Scan for the cell matching the given text and deliver its [x, y] coordinate at center. 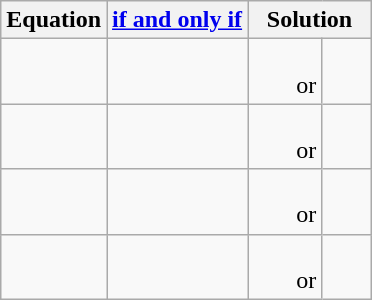
Equation [54, 20]
Solution [310, 20]
if and only if [178, 20]
